From the cell containing the given text, extract its center point as (x, y) coordinate. 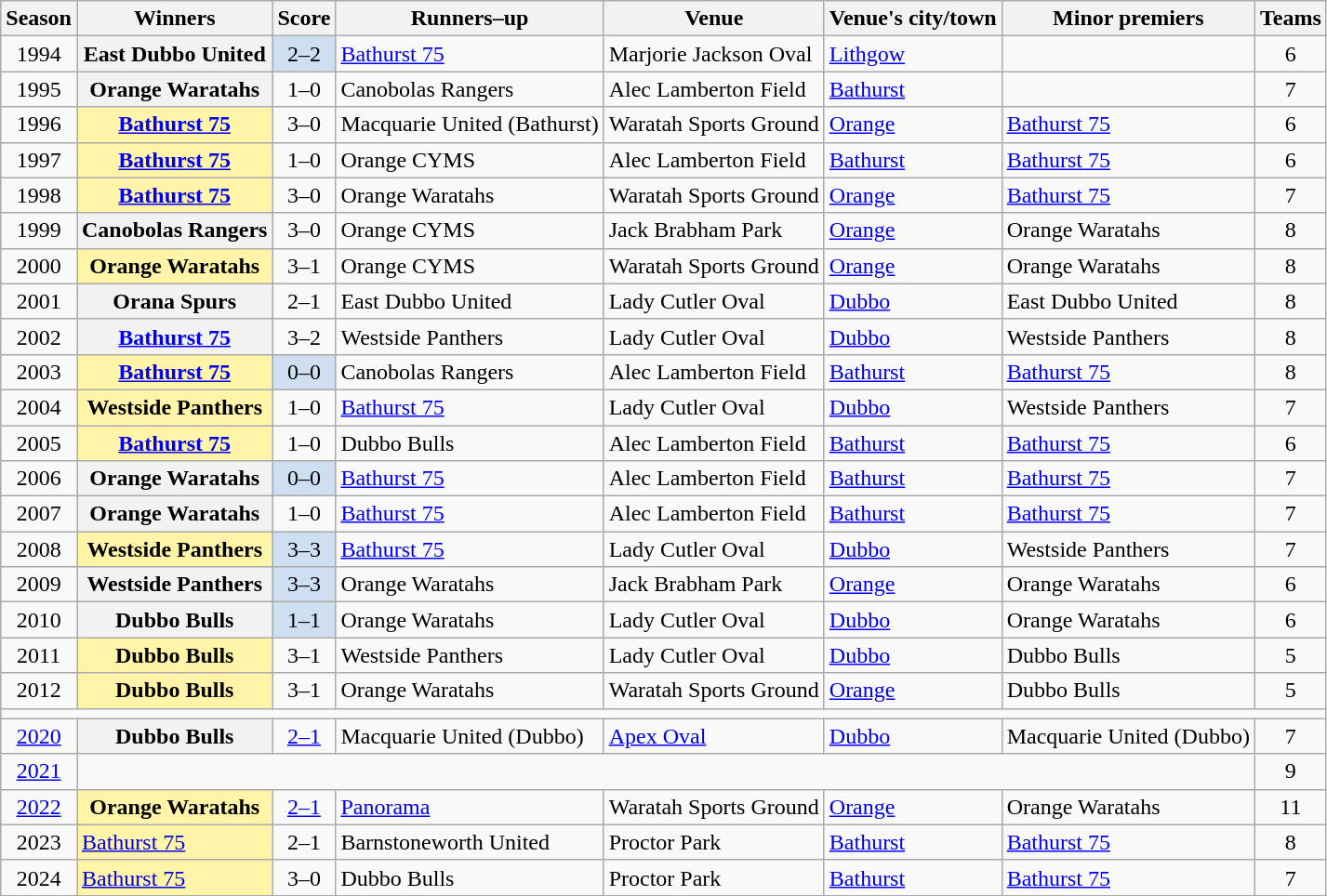
2021 (39, 771)
Score (304, 19)
Runners–up (470, 19)
2001 (39, 301)
2022 (39, 807)
11 (1291, 807)
2002 (39, 336)
1994 (39, 54)
Apex Oval (714, 736)
Panorama (470, 807)
Venue (714, 19)
2020 (39, 736)
Minor premiers (1128, 19)
Season (39, 19)
2007 (39, 514)
2004 (39, 407)
2008 (39, 549)
Venue's city/town (913, 19)
2010 (39, 620)
Teams (1291, 19)
2000 (39, 266)
Orana Spurs (174, 301)
Lithgow (913, 54)
3–2 (304, 336)
2006 (39, 479)
1–1 (304, 620)
2–2 (304, 54)
Macquarie United (Bathurst) (470, 125)
2023 (39, 842)
2011 (39, 655)
2024 (39, 877)
2005 (39, 443)
1998 (39, 195)
1996 (39, 125)
Winners (174, 19)
1997 (39, 160)
1999 (39, 231)
2009 (39, 585)
2003 (39, 372)
Marjorie Jackson Oval (714, 54)
9 (1291, 771)
1995 (39, 89)
Barnstoneworth United (470, 842)
2012 (39, 691)
